From the cell containing the given text, extract its center point as [x, y] coordinate. 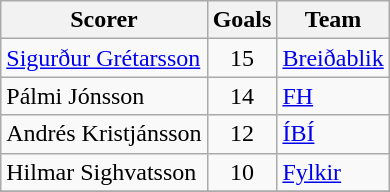
Hilmar Sighvatsson [104, 172]
Fylkir [333, 172]
Andrés Kristjánsson [104, 134]
ÍBÍ [333, 134]
FH [333, 96]
12 [242, 134]
Pálmi Jónsson [104, 96]
Goals [242, 20]
14 [242, 96]
Sigurður Grétarsson [104, 58]
Breiðablik [333, 58]
10 [242, 172]
Team [333, 20]
15 [242, 58]
Scorer [104, 20]
